Extract the (X, Y) coordinate from the center of the cell holding the provided text.  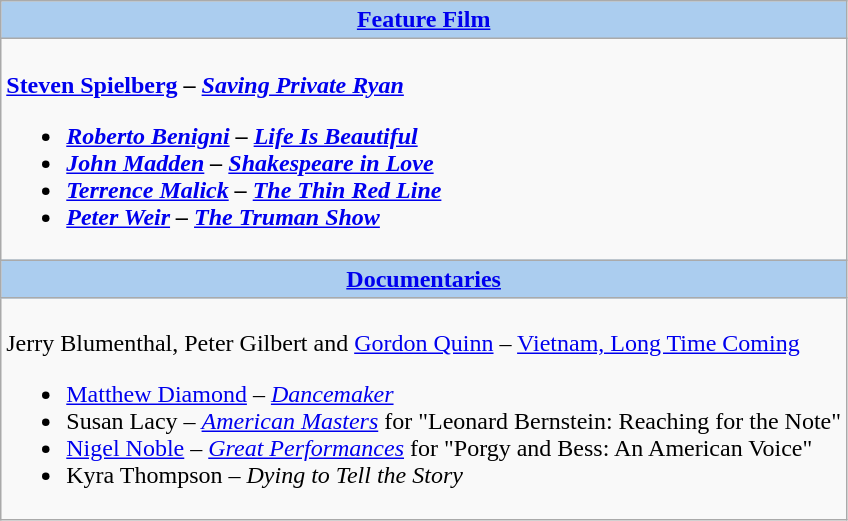
Feature Film (424, 20)
Documentaries (424, 279)
